From the cell containing the given text, extract its center point as (x, y) coordinate. 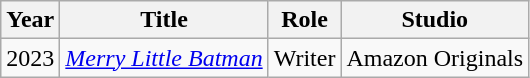
Year (30, 20)
Role (304, 20)
2023 (30, 58)
Studio (435, 20)
Title (164, 20)
Writer (304, 58)
Amazon Originals (435, 58)
Merry Little Batman (164, 58)
